Determine the (X, Y) coordinate at the center of the cell enclosing the given text.  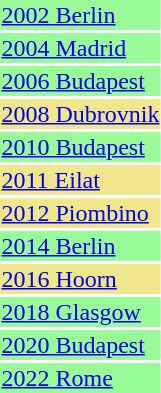
2004 Madrid (80, 48)
2022 Rome (80, 378)
2006 Budapest (80, 81)
2014 Berlin (80, 246)
2012 Piombino (80, 213)
2010 Budapest (80, 147)
2002 Berlin (80, 15)
2018 Glasgow (80, 312)
2011 Eilat (80, 180)
2020 Budapest (80, 345)
2008 Dubrovnik (80, 114)
2016 Hoorn (80, 279)
